Pinpoint the cell where the given text exists, returning its (X, Y) midpoint coordinate. 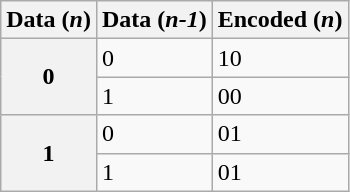
Data (n) (49, 20)
Encoded (n) (280, 20)
Data (n-1) (154, 20)
10 (280, 58)
00 (280, 96)
